Return [x, y] of the center of cell containing provided text 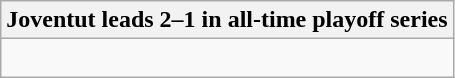
Joventut leads 2–1 in all-time playoff series [227, 20]
